Output the [X, Y] coordinate of the center of the cell containing the given text.  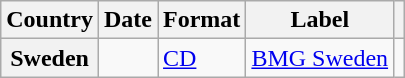
Country [50, 20]
Label [320, 20]
Sweden [50, 58]
CD [202, 58]
Format [202, 20]
BMG Sweden [320, 58]
Date [128, 20]
